Capture the cell that displays the provided text and extract its (X, Y) central coordinate. 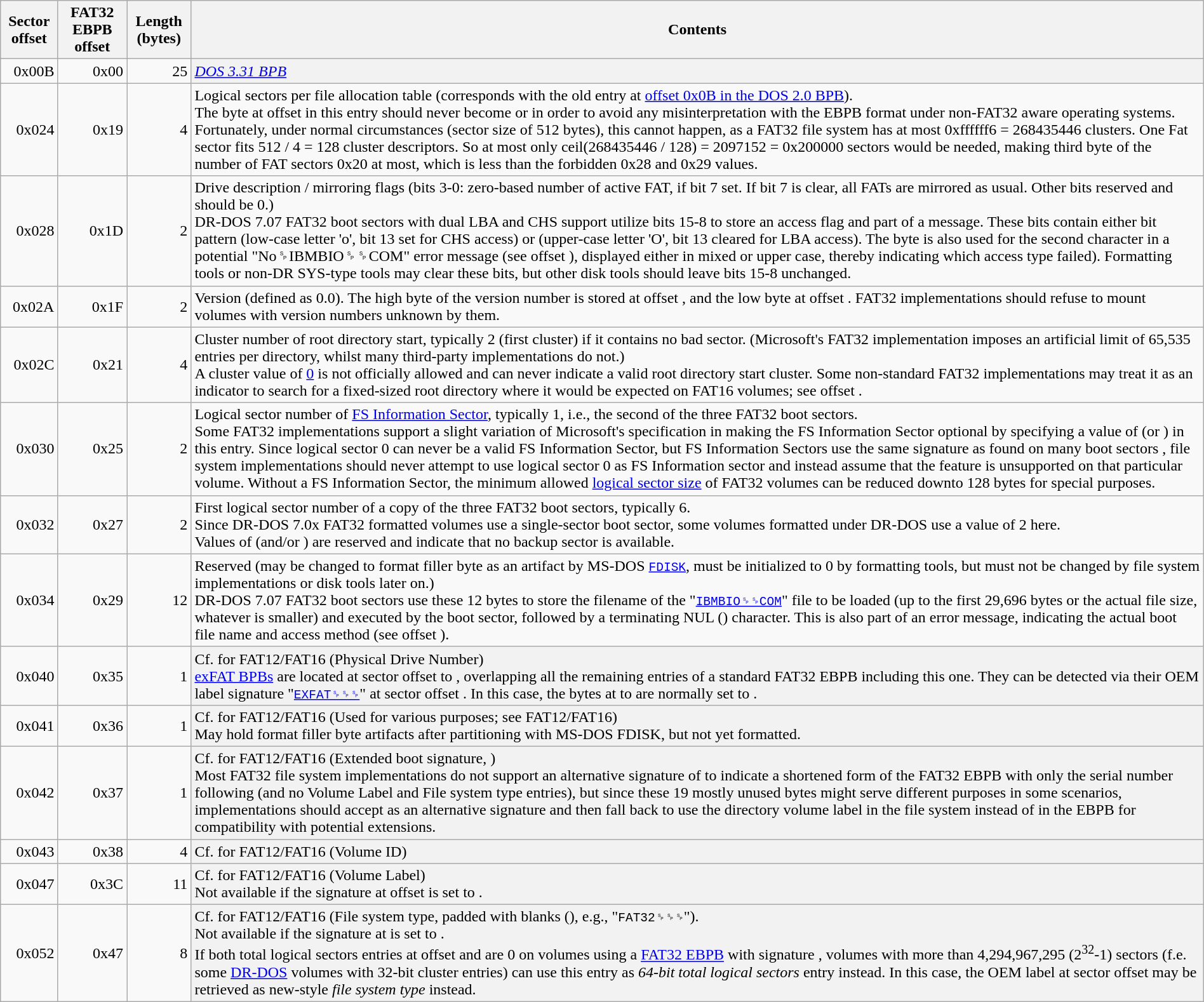
11 (159, 884)
0x3C (93, 884)
0x1F (93, 306)
0x034 (29, 600)
0x040 (29, 676)
12 (159, 600)
0x042 (29, 792)
FAT32 EBPB offset (93, 30)
Length (bytes) (159, 30)
0x37 (93, 792)
8 (159, 954)
0x024 (29, 130)
0x028 (29, 231)
25 (159, 71)
0x052 (29, 954)
0x38 (93, 852)
0x047 (29, 884)
0x043 (29, 852)
0x19 (93, 130)
0x21 (93, 364)
0x02C (29, 364)
0x47 (93, 954)
Cf. for FAT12/FAT16 (Volume ID) (697, 852)
0x00 (93, 71)
DOS 3.31 BPB (697, 71)
0x1D (93, 231)
0x27 (93, 524)
0x29 (93, 600)
0x36 (93, 725)
0x030 (29, 449)
Contents (697, 30)
0x25 (93, 449)
Cf. for FAT12/FAT16 (Volume Label)Not available if the signature at offset is set to . (697, 884)
0x35 (93, 676)
0x032 (29, 524)
0x041 (29, 725)
0x00B (29, 71)
0x02A (29, 306)
Sector offset (29, 30)
